Find where the given text appears and provide that cell's center as (x, y) coordinate. 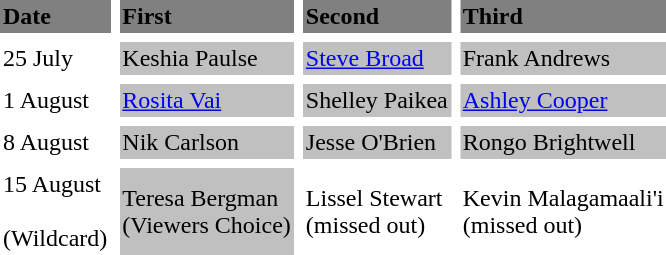
Rosita Vai (206, 100)
1 August (55, 100)
Shelley Paikea (377, 100)
Second (377, 16)
Date (55, 16)
Nik Carlson (206, 142)
Keshia Paulse (206, 58)
First (206, 16)
Teresa Bergman(Viewers Choice) (206, 212)
Lissel Stewart(missed out) (377, 212)
Jesse O'Brien (377, 142)
Steve Broad (377, 58)
25 July (55, 58)
15 August(Wildcard) (55, 212)
8 August (55, 142)
